Find where the given text appears and provide that cell's center as (X, Y) coordinate. 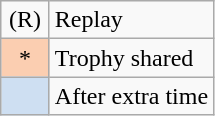
Trophy shared (131, 58)
* (26, 58)
(R) (26, 20)
After extra time (131, 96)
Replay (131, 20)
